Find where the given text appears and provide that cell's center as (X, Y) coordinate. 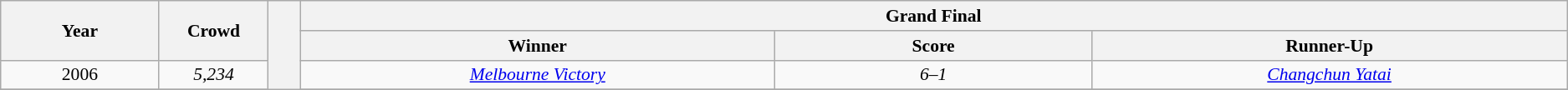
Grand Final (933, 16)
2006 (80, 75)
Score (933, 46)
5,234 (214, 75)
6–1 (933, 75)
Winner (538, 46)
Changchun Yatai (1329, 75)
Crowd (214, 30)
Runner-Up (1329, 46)
Melbourne Victory (538, 75)
Year (80, 30)
